Find where the given text appears and provide that cell's center as (X, Y) coordinate. 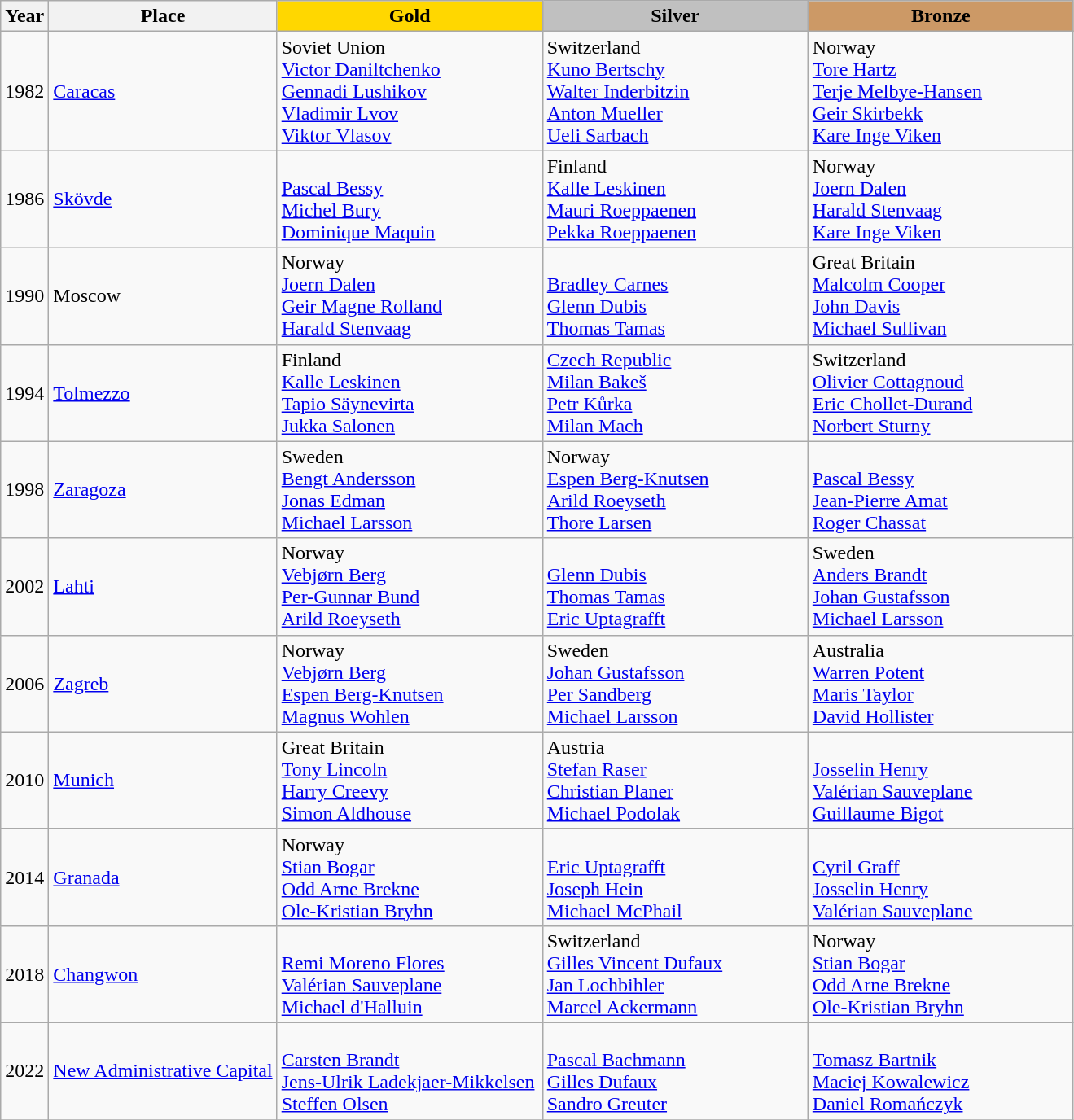
Caracas (163, 91)
NorwayTore HartzTerje Melbye-HansenGeir SkirbekkKare Inge Viken (940, 91)
SwitzerlandGilles Vincent DufauxJan LochbihlerMarcel Ackermann (675, 973)
Munich (163, 780)
1982 (24, 91)
Gold (410, 16)
2002 (24, 586)
2014 (24, 877)
FinlandKalle LeskinenTapio SäynevirtaJukka Salonen (410, 392)
Pascal BessyMichel BuryDominique Maquin (410, 199)
1994 (24, 392)
Great BritainTony LincolnHarry CreevySimon Aldhouse (410, 780)
Glenn DubisThomas TamasEric Uptagrafft (675, 586)
Granada (163, 877)
Bradley CarnesGlenn DubisThomas Tamas (675, 296)
Josselin HenryValérian SauveplaneGuillaume Bigot (940, 780)
SwedenJohan GustafssonPer SandbergMichael Larsson (675, 684)
Lahti (163, 586)
Remi Moreno FloresValérian SauveplaneMichael d'Halluin (410, 973)
2010 (24, 780)
Great BritainMalcolm CooperJohn DavisMichael Sullivan (940, 296)
Czech RepublicMilan BakešPetr KůrkaMilan Mach (675, 392)
Bronze (940, 16)
Cyril GraffJosselin HenryValérian Sauveplane (940, 877)
2006 (24, 684)
New Administrative Capital (163, 1071)
AustraliaWarren PotentMaris TaylorDavid Hollister (940, 684)
Moscow (163, 296)
1998 (24, 490)
Skövde (163, 199)
SwedenBengt AnderssonJonas EdmanMichael Larsson (410, 490)
Changwon (163, 973)
Eric UptagrafftJoseph HeinMichael McPhail (675, 877)
SwedenAnders BrandtJohan GustafssonMichael Larsson (940, 586)
Zaragoza (163, 490)
Year (24, 16)
Soviet UnionVictor DaniltchenkoGennadi LushikovVladimir LvovViktor Vlasov (410, 91)
NorwayEspen Berg-KnutsenArild RoeysethThore Larsen (675, 490)
Silver (675, 16)
SwitzerlandKuno BertschyWalter InderbitzinAnton MuellerUeli Sarbach (675, 91)
NorwayJoern DalenGeir Magne RollandHarald Stenvaag (410, 296)
1990 (24, 296)
Tolmezzo (163, 392)
Place (163, 16)
NorwayVebjørn BergPer-Gunnar BundArild Roeyseth (410, 586)
Tomasz BartnikMaciej KowalewiczDaniel Romańczyk (940, 1071)
NorwayVebjørn BergEspen Berg-KnutsenMagnus Wohlen (410, 684)
Pascal BessyJean-Pierre AmatRoger Chassat (940, 490)
2018 (24, 973)
Pascal BachmannGilles DufauxSandro Greuter (675, 1071)
AustriaStefan RaserChristian PlanerMichael Podolak (675, 780)
Zagreb (163, 684)
NorwayJoern DalenHarald StenvaagKare Inge Viken (940, 199)
1986 (24, 199)
SwitzerlandOlivier CottagnoudEric Chollet-DurandNorbert Sturny (940, 392)
2022 (24, 1071)
FinlandKalle LeskinenMauri RoeppaenenPekka Roeppaenen (675, 199)
Carsten BrandtJens-Ulrik Ladekjaer-MikkelsenSteffen Olsen (410, 1071)
